For the text-containing cell, return its midpoint in (x, y) coordinate format. 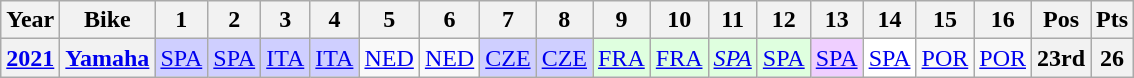
8 (564, 20)
2 (234, 20)
14 (890, 20)
Year (30, 20)
11 (732, 20)
6 (449, 20)
7 (508, 20)
16 (1003, 20)
13 (836, 20)
Bike (108, 20)
2021 (30, 58)
26 (1112, 58)
4 (334, 20)
5 (389, 20)
15 (945, 20)
Pts (1112, 20)
Pos (1062, 20)
Yamaha (108, 58)
23rd (1062, 58)
3 (286, 20)
12 (784, 20)
9 (622, 20)
10 (679, 20)
1 (182, 20)
